Extract the (X, Y) coordinate from the center of the cell holding the provided text.  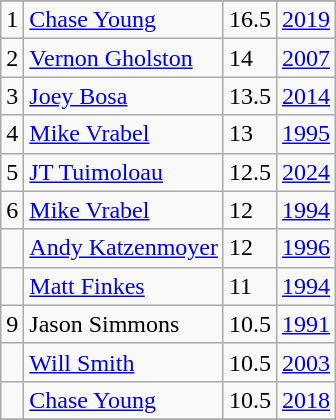
1991 (306, 324)
5 (12, 172)
9 (12, 324)
2 (12, 58)
Matt Finkes (124, 286)
2024 (306, 172)
Andy Katzenmoyer (124, 248)
1 (12, 20)
2019 (306, 20)
13 (250, 134)
13.5 (250, 96)
12.5 (250, 172)
Joey Bosa (124, 96)
1995 (306, 134)
Will Smith (124, 362)
4 (12, 134)
1996 (306, 248)
2014 (306, 96)
16.5 (250, 20)
Vernon Gholston (124, 58)
3 (12, 96)
11 (250, 286)
2018 (306, 400)
2003 (306, 362)
Jason Simmons (124, 324)
2007 (306, 58)
14 (250, 58)
JT Tuimoloau (124, 172)
6 (12, 210)
